Pinpoint the cell where the given text exists, returning its (x, y) midpoint coordinate. 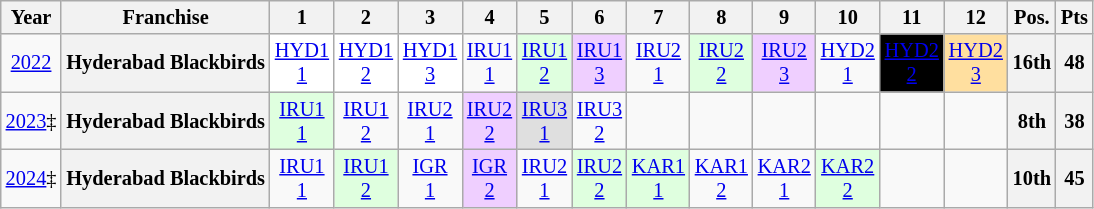
HYD22 (912, 63)
IRU23 (784, 63)
KAR22 (848, 178)
Pts (1074, 17)
6 (600, 17)
48 (1074, 63)
HYD23 (976, 63)
HYD11 (302, 63)
2 (366, 17)
2022 (32, 63)
16th (1032, 63)
Franchise (166, 17)
IGR2 (490, 178)
38 (1074, 121)
Year (32, 17)
9 (784, 17)
IRU32 (600, 121)
7 (658, 17)
10th (1032, 178)
IRU13 (600, 63)
8 (722, 17)
8th (1032, 121)
IRU31 (544, 121)
3 (430, 17)
4 (490, 17)
1 (302, 17)
IGR1 (430, 178)
Pos. (1032, 17)
KAR12 (722, 178)
45 (1074, 178)
HYD12 (366, 63)
2023‡ (32, 121)
11 (912, 17)
HYD21 (848, 63)
5 (544, 17)
HYD13 (430, 63)
2024‡ (32, 178)
12 (976, 17)
KAR21 (784, 178)
10 (848, 17)
KAR11 (658, 178)
